Return the (x, y) coordinate for the center point of the cell that contains the specified text.  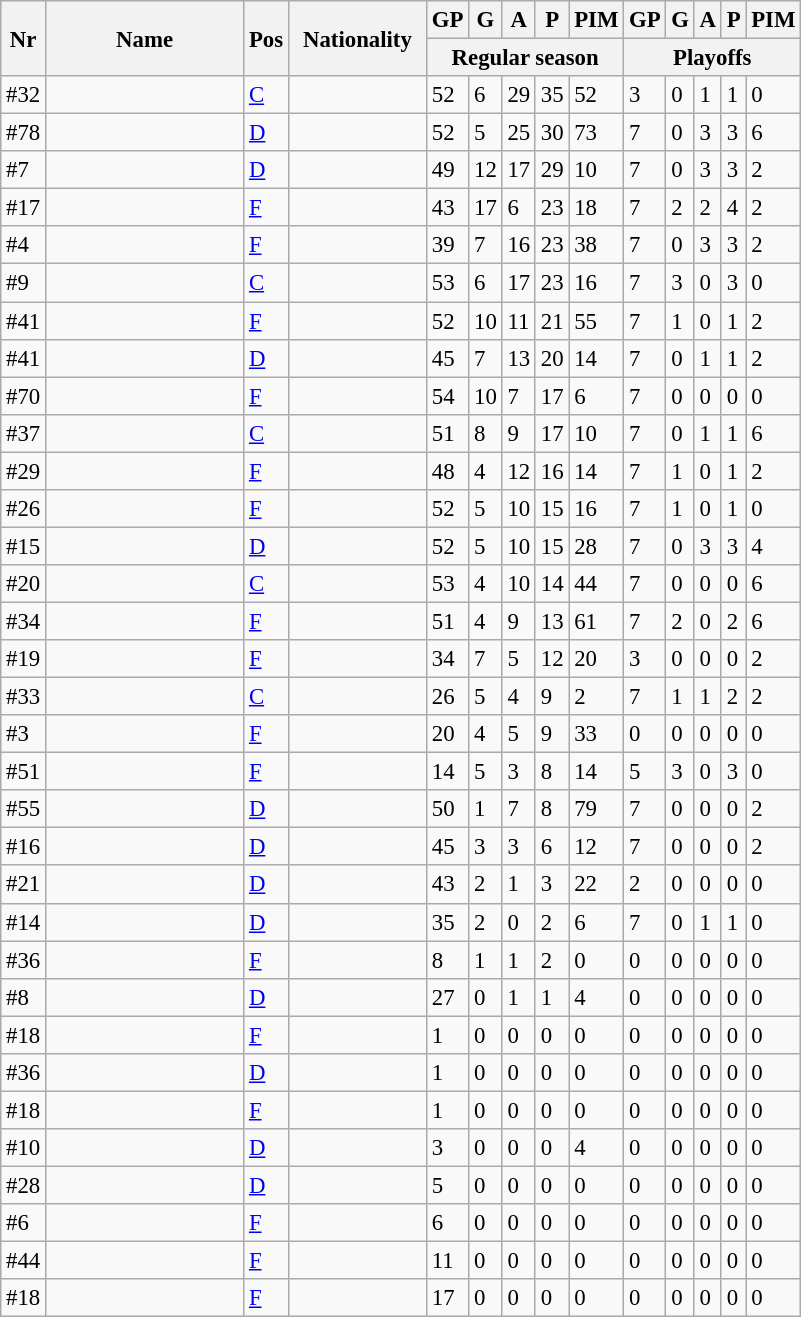
#32 (24, 95)
#21 (24, 885)
#15 (24, 546)
#20 (24, 584)
#3 (24, 734)
#7 (24, 170)
Playoffs (712, 58)
#70 (24, 396)
39 (447, 245)
#29 (24, 471)
#14 (24, 922)
44 (596, 584)
54 (447, 396)
Regular season (524, 58)
#9 (24, 283)
27 (447, 997)
#10 (24, 1148)
73 (596, 133)
Nr (24, 38)
#37 (24, 433)
Nationality (357, 38)
38 (596, 245)
#28 (24, 1185)
#6 (24, 1223)
#34 (24, 621)
61 (596, 621)
33 (596, 734)
#44 (24, 1261)
26 (447, 697)
22 (596, 885)
50 (447, 809)
#17 (24, 208)
48 (447, 471)
Pos (266, 38)
49 (447, 170)
#8 (24, 997)
#51 (24, 772)
18 (596, 208)
55 (596, 321)
#78 (24, 133)
#19 (24, 659)
21 (552, 321)
25 (518, 133)
Name (145, 38)
34 (447, 659)
79 (596, 809)
#4 (24, 245)
#26 (24, 509)
30 (552, 133)
#33 (24, 697)
28 (596, 546)
#55 (24, 809)
#16 (24, 847)
